For the text-containing cell, return its midpoint in (X, Y) coordinate format. 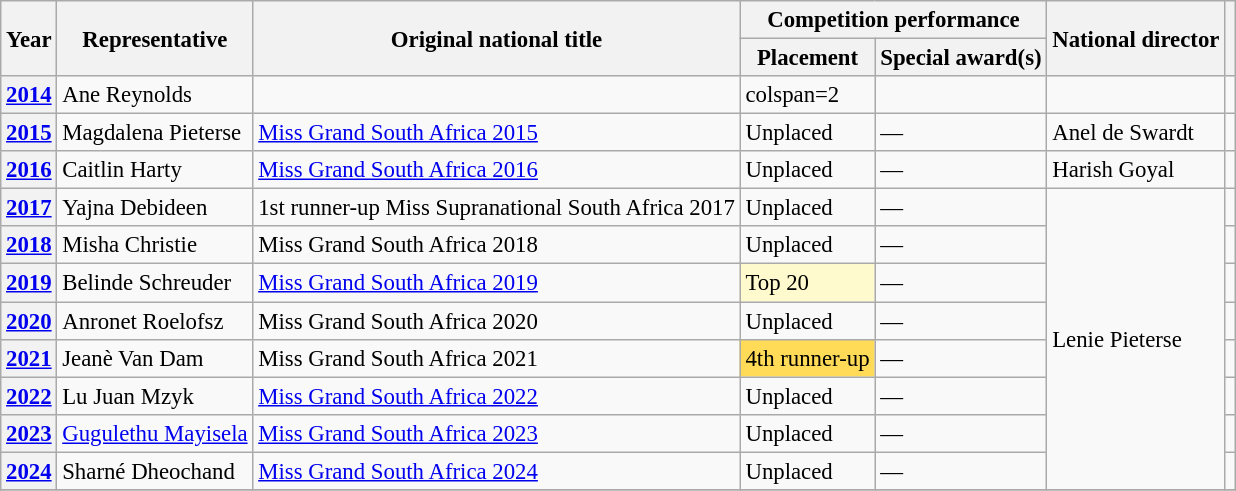
Miss Grand South Africa 2024 (496, 471)
Miss Grand South Africa 2016 (496, 170)
2022 (29, 396)
2019 (29, 283)
Original national title (496, 38)
Sharné Dheochand (155, 471)
Ane Reynolds (155, 95)
2016 (29, 170)
Miss Grand South Africa 2022 (496, 396)
Gugulethu Mayisela (155, 433)
2024 (29, 471)
Miss Grand South Africa 2023 (496, 433)
Year (29, 38)
2020 (29, 321)
2014 (29, 95)
Competition performance (894, 20)
Miss Grand South Africa 2015 (496, 133)
1st runner-up Miss Supranational South Africa 2017 (496, 208)
Anronet Roelofsz (155, 321)
2018 (29, 245)
Belinde Schreuder (155, 283)
Jeanè Van Dam (155, 358)
Miss Grand South Africa 2018 (496, 245)
Anel de Swardt (1136, 133)
Miss Grand South Africa 2020 (496, 321)
Harish Goyal (1136, 170)
Miss Grand South Africa 2021 (496, 358)
2017 (29, 208)
Caitlin Harty (155, 170)
Magdalena Pieterse (155, 133)
Placement (808, 58)
4th runner-up (808, 358)
Special award(s) (961, 58)
2021 (29, 358)
National director (1136, 38)
Lenie Pieterse (1136, 340)
colspan=2 (808, 95)
2023 (29, 433)
Lu Juan Mzyk (155, 396)
Yajna Debideen (155, 208)
Representative (155, 38)
2015 (29, 133)
Miss Grand South Africa 2019 (496, 283)
Misha Christie (155, 245)
Top 20 (808, 283)
